Detect which cell encompasses the target text, then output its [x, y] center coordinate. 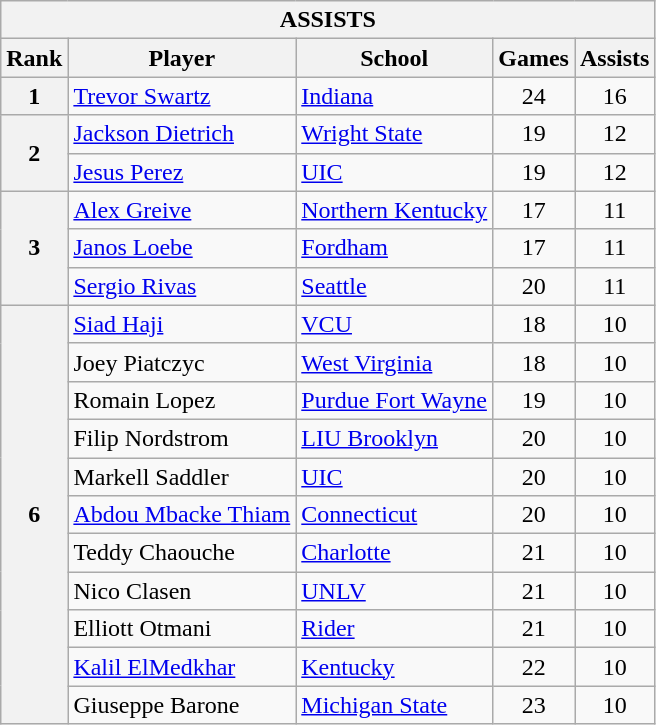
Michigan State [394, 705]
Games [534, 58]
Giuseppe Barone [182, 705]
Filip Nordstrom [182, 438]
VCU [394, 324]
Alex Greive [182, 210]
Elliott Otmani [182, 629]
Northern Kentucky [394, 210]
LIU Brooklyn [394, 438]
Romain Lopez [182, 400]
ASSISTS [328, 20]
24 [534, 96]
Seattle [394, 286]
Trevor Swartz [182, 96]
22 [534, 667]
Jackson Dietrich [182, 134]
Wright State [394, 134]
Indiana [394, 96]
Kentucky [394, 667]
6 [34, 514]
2 [34, 153]
Joey Piatczyc [182, 362]
Abdou Mbacke Thiam [182, 515]
Charlotte [394, 553]
3 [34, 248]
Markell Saddler [182, 477]
West Virginia [394, 362]
UNLV [394, 591]
Purdue Fort Wayne [394, 400]
Rank [34, 58]
Sergio Rivas [182, 286]
Fordham [394, 248]
Assists [614, 58]
Siad Haji [182, 324]
Kalil ElMedkhar [182, 667]
Teddy Chaouche [182, 553]
Janos Loebe [182, 248]
1 [34, 96]
School [394, 58]
Nico Clasen [182, 591]
Player [182, 58]
23 [534, 705]
16 [614, 96]
Connecticut [394, 515]
Jesus Perez [182, 172]
Rider [394, 629]
